Identify which cell holds the provided text, then report its (X, Y) central coordinate. 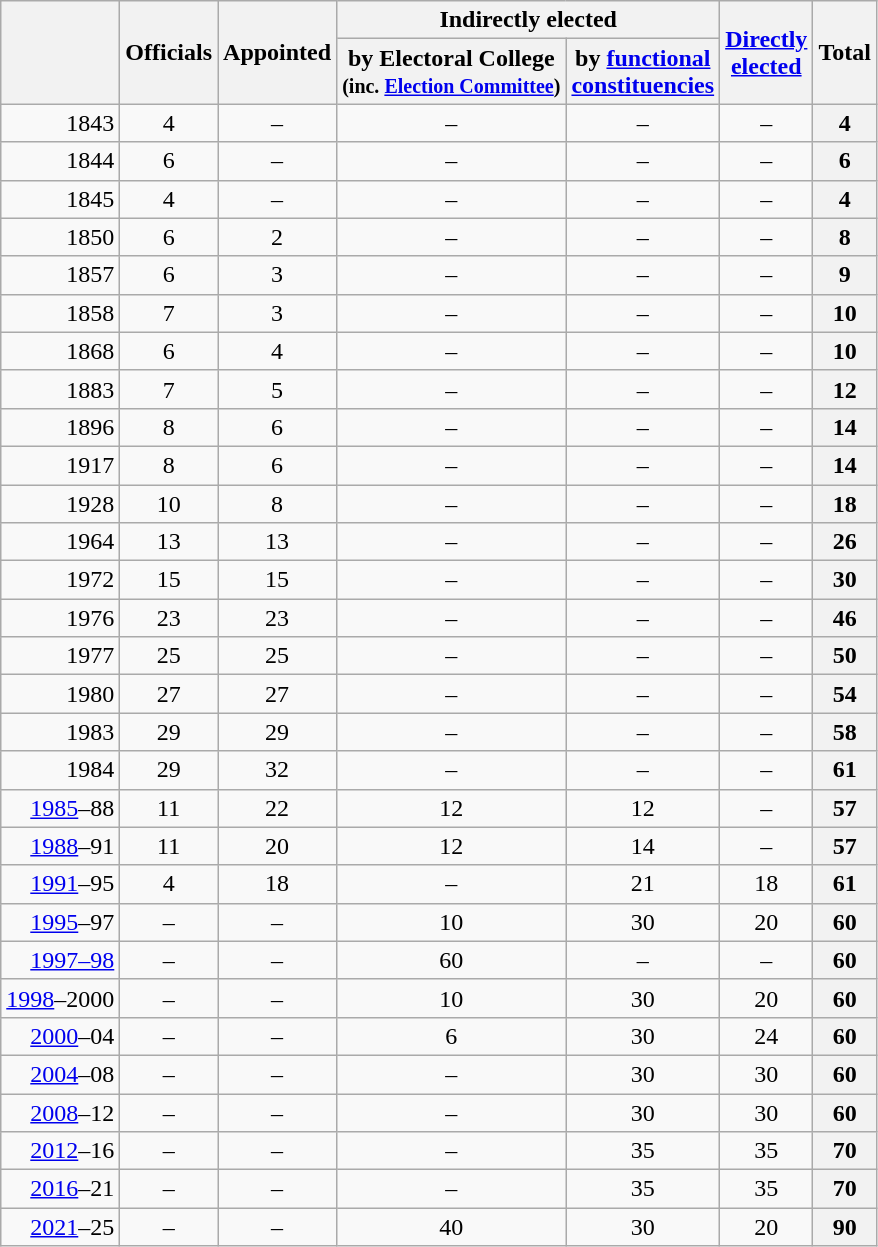
Indirectly elected (528, 20)
2016–21 (60, 1189)
1917 (60, 465)
1985–88 (60, 808)
1980 (60, 694)
22 (278, 808)
9 (845, 275)
1845 (60, 199)
40 (452, 1227)
5 (278, 389)
1843 (60, 123)
1868 (60, 351)
1977 (60, 656)
50 (845, 656)
2012–16 (60, 1151)
54 (845, 694)
24 (766, 1036)
1850 (60, 237)
1928 (60, 503)
26 (845, 542)
1883 (60, 389)
1998–2000 (60, 998)
2000–04 (60, 1036)
1972 (60, 580)
1844 (60, 161)
90 (845, 1227)
1896 (60, 427)
1857 (60, 275)
1995–97 (60, 922)
by Electoral College(inc. Election Committee) (452, 72)
2 (278, 237)
46 (845, 618)
2021–25 (60, 1227)
by functionalconstituencies (643, 72)
1988–91 (60, 846)
32 (278, 770)
Total (845, 52)
1983 (60, 732)
1964 (60, 542)
1997–98 (60, 960)
Appointed (278, 52)
21 (643, 884)
1984 (60, 770)
1858 (60, 313)
Directlyelected (766, 52)
2004–08 (60, 1074)
1976 (60, 618)
2008–12 (60, 1113)
Officials (169, 52)
58 (845, 732)
1991–95 (60, 884)
